Pinpoint the cell where the given text exists, returning its (X, Y) midpoint coordinate. 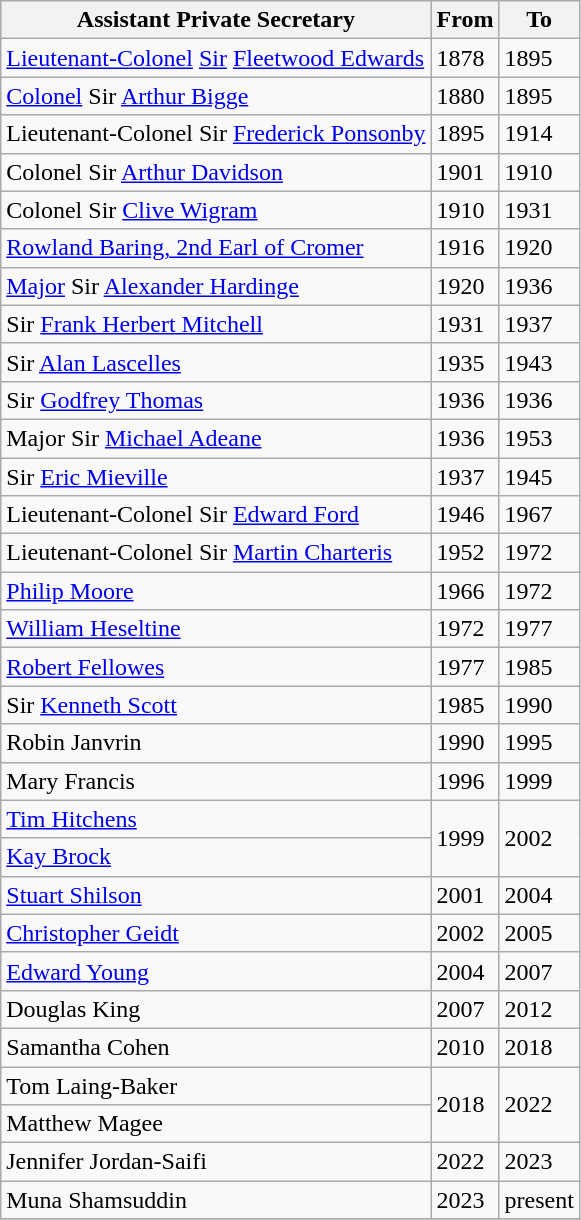
Kay Brock (216, 857)
1880 (465, 96)
1945 (539, 477)
1878 (465, 58)
Lieutenant-Colonel Sir Frederick Ponsonby (216, 134)
Sir Godfrey Thomas (216, 400)
Lieutenant-Colonel Sir Fleetwood Edwards (216, 58)
1946 (465, 515)
1966 (465, 591)
1967 (539, 515)
2010 (465, 1047)
Tim Hitchens (216, 819)
2005 (539, 933)
Colonel Sir Arthur Bigge (216, 96)
Sir Frank Herbert Mitchell (216, 324)
Stuart Shilson (216, 895)
Christopher Geidt (216, 933)
Major Sir Alexander Hardinge (216, 286)
Colonel Sir Arthur Davidson (216, 172)
Jennifer Jordan-Saifi (216, 1162)
Mary Francis (216, 781)
Colonel Sir Clive Wigram (216, 210)
Major Sir Michael Adeane (216, 438)
present (539, 1200)
Philip Moore (216, 591)
Lieutenant-Colonel Sir Martin Charteris (216, 553)
1916 (465, 248)
William Heseltine (216, 629)
1935 (465, 362)
1996 (465, 781)
Muna Shamsuddin (216, 1200)
Sir Kenneth Scott (216, 705)
1953 (539, 438)
2012 (539, 1009)
Edward Young (216, 971)
Sir Alan Lascelles (216, 362)
Rowland Baring, 2nd Earl of Cromer (216, 248)
2001 (465, 895)
Douglas King (216, 1009)
Sir Eric Mieville (216, 477)
1914 (539, 134)
From (465, 20)
1952 (465, 553)
Assistant Private Secretary (216, 20)
1995 (539, 743)
Tom Laing-Baker (216, 1085)
1901 (465, 172)
1943 (539, 362)
Robert Fellowes (216, 667)
Lieutenant-Colonel Sir Edward Ford (216, 515)
Matthew Magee (216, 1124)
Robin Janvrin (216, 743)
Samantha Cohen (216, 1047)
To (539, 20)
